Return (x, y) of the center of cell containing provided text 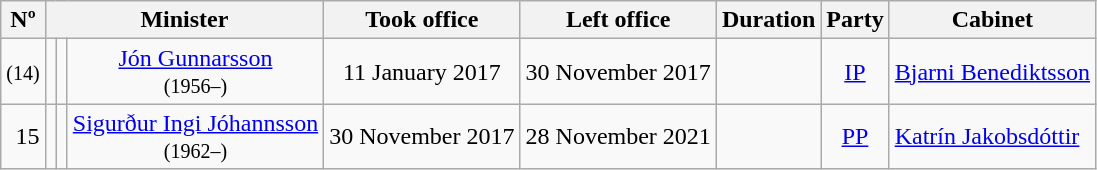
Minister (184, 20)
15 (23, 136)
Nº (23, 20)
28 November 2021 (618, 136)
Katrín Jakobsdóttir (992, 136)
Bjarni Benediktsson (992, 72)
IP (855, 72)
Took office (422, 20)
(14) (23, 72)
Duration (768, 20)
Cabinet (992, 20)
11 January 2017 (422, 72)
PP (855, 136)
Jón Gunnarsson(1956–) (195, 72)
Left office (618, 20)
Party (855, 20)
Sigurður Ingi Jóhannsson(1962–) (195, 136)
